For the text-containing cell, return its midpoint in (X, Y) coordinate format. 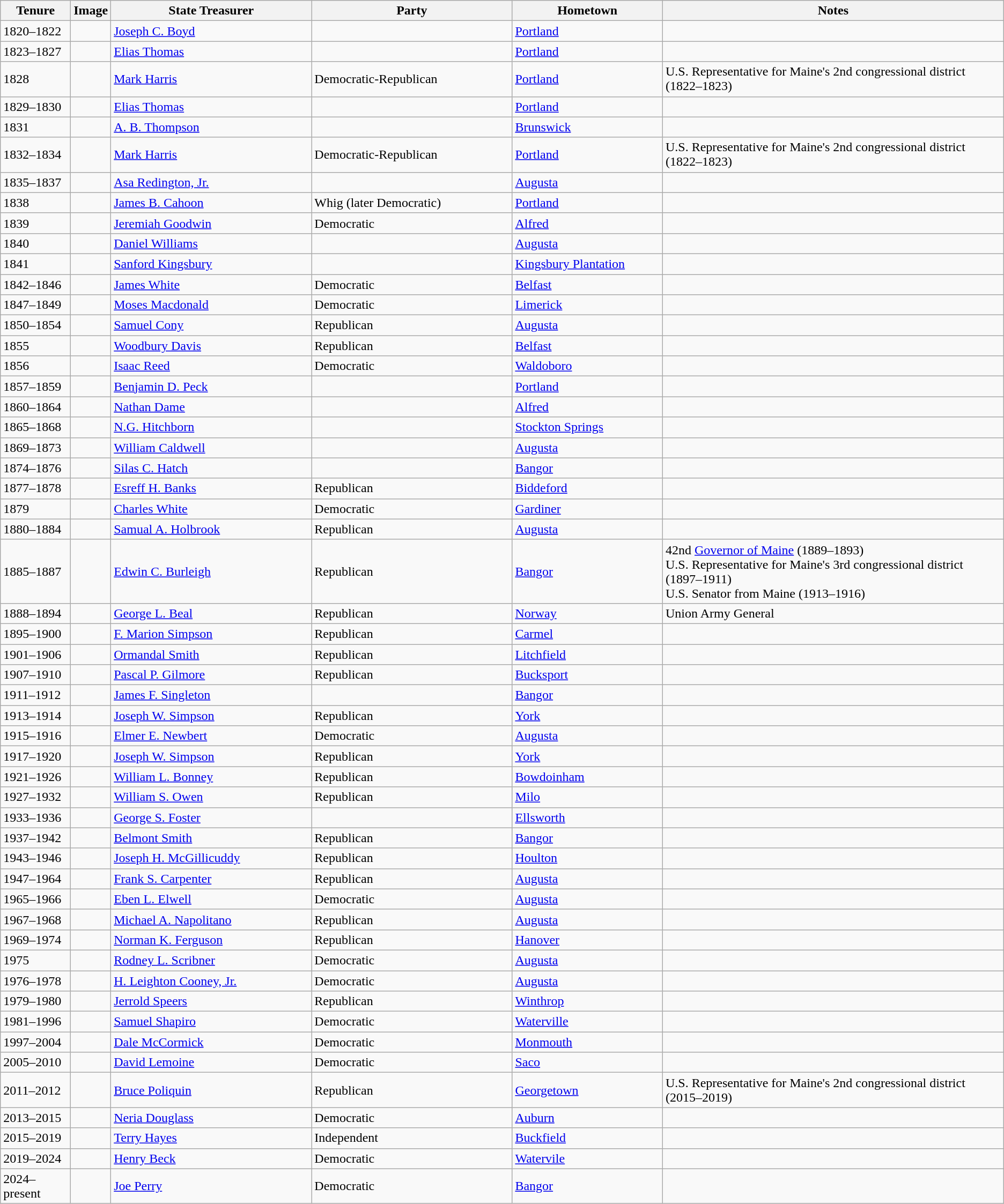
Samuel Cony (211, 325)
1842–1846 (35, 285)
1901–1906 (35, 655)
1947–1964 (35, 879)
Gardiner (588, 509)
1857–1859 (35, 387)
1975 (35, 960)
Party (412, 11)
David Lemoine (211, 1062)
A. B. Thompson (211, 127)
Henry Beck (211, 1158)
Ormandal Smith (211, 655)
1831 (35, 127)
Esreff H. Banks (211, 488)
1820–1822 (35, 31)
2019–2024 (35, 1158)
1829–1830 (35, 107)
1840 (35, 243)
1895–1900 (35, 634)
Michael A. Napolitano (211, 919)
Waterville (588, 1022)
Edwin C. Burleigh (211, 571)
1967–1968 (35, 919)
Ellsworth (588, 817)
Rodney L. Scribner (211, 960)
1865–1868 (35, 427)
Woodbury Davis (211, 346)
1856 (35, 366)
1880–1884 (35, 529)
William S. Owen (211, 797)
Norman K. Ferguson (211, 940)
1921–1926 (35, 777)
Auburn (588, 1118)
Silas C. Hatch (211, 468)
H. Leighton Cooney, Jr. (211, 980)
Monmouth (588, 1042)
1823–1827 (35, 51)
Samual A. Holbrook (211, 529)
1907–1910 (35, 675)
Whig (later Democratic) (412, 203)
2015–2019 (35, 1138)
1874–1876 (35, 468)
1981–1996 (35, 1022)
Limerick (588, 305)
1885–1887 (35, 571)
James F. Singleton (211, 695)
2005–2010 (35, 1062)
Brunswick (588, 127)
Belmont Smith (211, 838)
Norway (588, 613)
1965–1966 (35, 899)
Houlton (588, 858)
Daniel Williams (211, 243)
Elmer E. Newbert (211, 736)
1917–1920 (35, 756)
Kingsbury Plantation (588, 264)
Saco (588, 1062)
Bucksport (588, 675)
Waldoboro (588, 366)
1835–1837 (35, 182)
U.S. Representative for Maine's 2nd congressional district (2015–2019) (833, 1090)
1969–1974 (35, 940)
1838 (35, 203)
1850–1854 (35, 325)
Hanover (588, 940)
Nathan Dame (211, 407)
Isaac Reed (211, 366)
Union Army General (833, 613)
1860–1864 (35, 407)
1976–1978 (35, 980)
Buckfield (588, 1138)
2013–2015 (35, 1118)
William Caldwell (211, 448)
1879 (35, 509)
Milo (588, 797)
Stockton Springs (588, 427)
1828 (35, 79)
William L. Bonney (211, 777)
Sanford Kingsbury (211, 264)
Eben L. Elwell (211, 899)
1943–1946 (35, 858)
1997–2004 (35, 1042)
Terry Hayes (211, 1138)
Benjamin D. Peck (211, 387)
1877–1878 (35, 488)
George S. Foster (211, 817)
James White (211, 285)
1841 (35, 264)
42nd Governor of Maine (1889–1893)U.S. Representative for Maine's 3rd congressional district (1897–1911)U.S. Senator from Maine (1913–1916) (833, 571)
1927–1932 (35, 797)
Carmel (588, 634)
Joe Perry (211, 1186)
1847–1849 (35, 305)
James B. Cahoon (211, 203)
N.G. Hitchborn (211, 427)
1911–1912 (35, 695)
1855 (35, 346)
Bowdoinham (588, 777)
Hometown (588, 11)
Watervile (588, 1158)
Independent (412, 1138)
1937–1942 (35, 838)
Bruce Poliquin (211, 1090)
1915–1916 (35, 736)
1869–1873 (35, 448)
1832–1834 (35, 154)
Litchfield (588, 655)
Georgetown (588, 1090)
1839 (35, 223)
Tenure (35, 11)
Biddeford (588, 488)
2024–present (35, 1186)
F. Marion Simpson (211, 634)
Notes (833, 11)
1913–1914 (35, 716)
1888–1894 (35, 613)
Jerrold Speers (211, 1001)
Dale McCormick (211, 1042)
Image (91, 11)
Joseph H. McGillicuddy (211, 858)
Asa Redington, Jr. (211, 182)
State Treasurer (211, 11)
Moses Macdonald (211, 305)
1933–1936 (35, 817)
Charles White (211, 509)
George L. Beal (211, 613)
Joseph C. Boyd (211, 31)
Neria Douglass (211, 1118)
Jeremiah Goodwin (211, 223)
Frank S. Carpenter (211, 879)
1979–1980 (35, 1001)
Samuel Shapiro (211, 1022)
2011–2012 (35, 1090)
Pascal P. Gilmore (211, 675)
Winthrop (588, 1001)
